Search for the cell housing the specified text and yield its (X, Y) center coordinate. 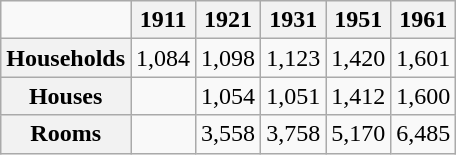
1,098 (228, 58)
Houses (66, 96)
1921 (228, 20)
Rooms (66, 134)
3,758 (294, 134)
1,051 (294, 96)
1911 (164, 20)
1,412 (358, 96)
6,485 (424, 134)
1,084 (164, 58)
5,170 (358, 134)
1951 (358, 20)
1,600 (424, 96)
3,558 (228, 134)
1,054 (228, 96)
1931 (294, 20)
1,123 (294, 58)
1,601 (424, 58)
1961 (424, 20)
Households (66, 58)
1,420 (358, 58)
